Pinpoint the cell where the given text exists, returning its [x, y] midpoint coordinate. 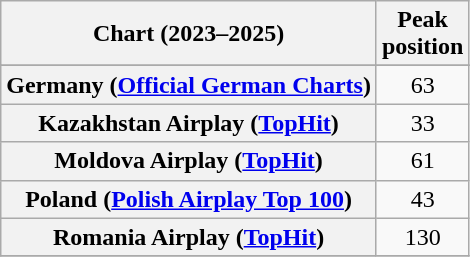
Germany (Official German Charts) [189, 85]
61 [422, 161]
Chart (2023–2025) [189, 34]
63 [422, 85]
43 [422, 199]
Peakposition [422, 34]
Romania Airplay (TopHit) [189, 237]
Moldova Airplay (TopHit) [189, 161]
Poland (Polish Airplay Top 100) [189, 199]
Kazakhstan Airplay (TopHit) [189, 123]
33 [422, 123]
130 [422, 237]
